Extract the [X, Y] coordinate from the center of the cell holding the provided text.  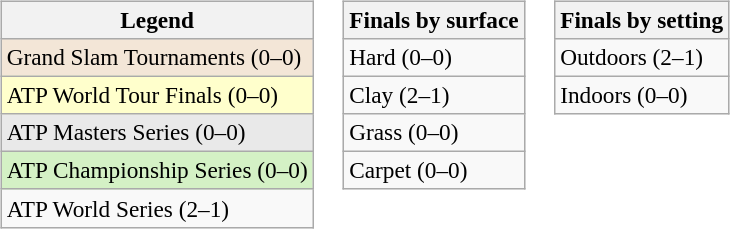
Carpet (0–0) [434, 171]
Indoors (0–0) [642, 95]
Finals by setting [642, 20]
Finals by surface [434, 20]
Legend [157, 20]
Clay (2–1) [434, 95]
Grand Slam Tournaments (0–0) [157, 57]
Hard (0–0) [434, 57]
ATP Championship Series (0–0) [157, 171]
ATP Masters Series (0–0) [157, 133]
Outdoors (2–1) [642, 57]
ATP World Series (2–1) [157, 208]
Grass (0–0) [434, 133]
ATP World Tour Finals (0–0) [157, 95]
